Capture the cell that displays the provided text and extract its [x, y] central coordinate. 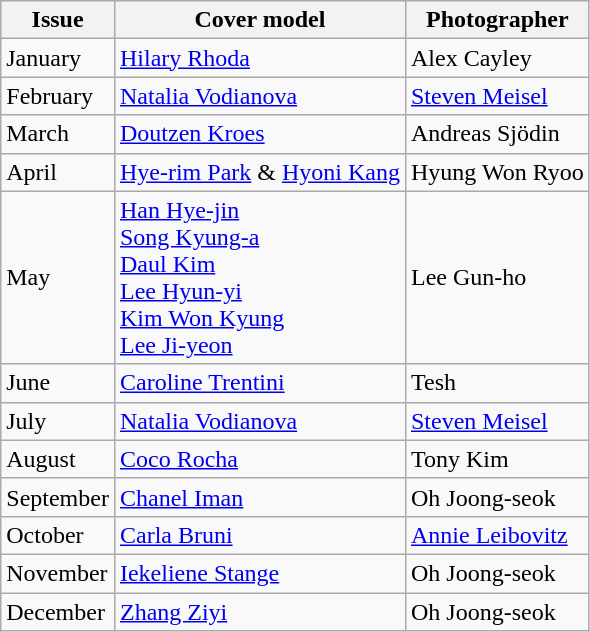
June [58, 383]
Photographer [497, 20]
Hyung Won Ryoo [497, 172]
Carla Bruni [260, 535]
Zhang Ziyi [260, 611]
Alex Cayley [497, 58]
Cover model [260, 20]
Issue [58, 20]
Hye-rim Park & Hyoni Kang [260, 172]
Tony Kim [497, 459]
September [58, 497]
May [58, 278]
April [58, 172]
December [58, 611]
January [58, 58]
Hilary Rhoda [260, 58]
Doutzen Kroes [260, 134]
October [58, 535]
November [58, 573]
Tesh [497, 383]
Coco Rocha [260, 459]
Chanel Iman [260, 497]
March [58, 134]
February [58, 96]
Lee Gun-ho [497, 278]
Caroline Trentini [260, 383]
Andreas Sjödin [497, 134]
Iekeliene Stange [260, 573]
Han Hye-jinSong Kyung-aDaul KimLee Hyun-yi Kim Won KyungLee Ji-yeon [260, 278]
August [58, 459]
July [58, 421]
Annie Leibovitz [497, 535]
